Determine the [x, y] coordinate at the center of the cell enclosing the given text.  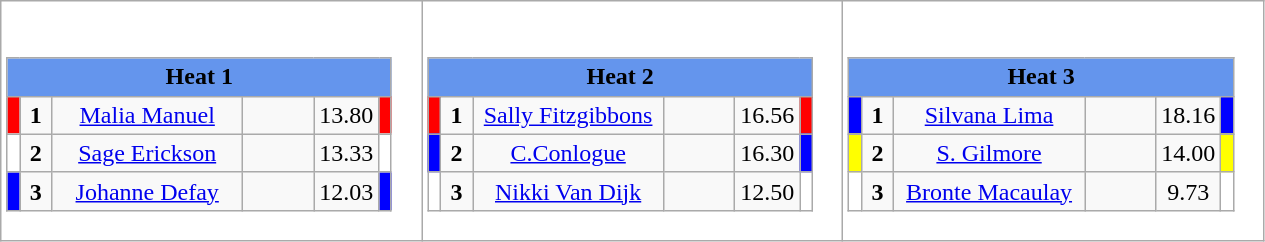
12.50 [768, 191]
16.56 [768, 115]
C.Conlogue [568, 153]
Johanne Defay [148, 191]
Heat 3 [1041, 77]
Bronte Macaulay [990, 191]
12.03 [346, 191]
Malia Manuel [148, 115]
Sage Erickson [148, 153]
9.73 [1188, 191]
Heat 1 1 Malia Manuel 13.80 2 Sage Erickson 13.33 3 Johanne Defay 12.03 [212, 121]
18.16 [1188, 115]
13.80 [346, 115]
Silvana Lima [990, 115]
Heat 3 1 Silvana Lima 18.16 2 S. Gilmore 14.00 3 Bronte Macaulay 9.73 [1054, 121]
Heat 2 1 Sally Fitzgibbons 16.56 2 C.Conlogue 16.30 3 Nikki Van Dijk 12.50 [632, 121]
Sally Fitzgibbons [568, 115]
14.00 [1188, 153]
Heat 2 [620, 77]
13.33 [346, 153]
S. Gilmore [990, 153]
16.30 [768, 153]
Heat 1 [199, 77]
Nikki Van Dijk [568, 191]
